Return the (X, Y) coordinate for the center point of the cell that contains the specified text.  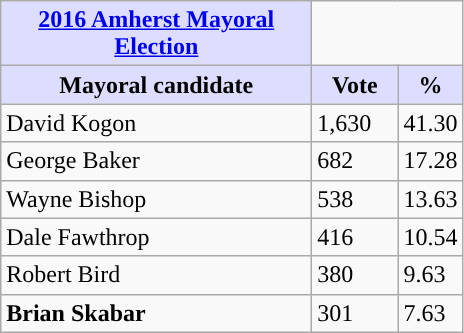
416 (355, 237)
380 (355, 275)
Vote (355, 85)
682 (355, 161)
9.63 (430, 275)
538 (355, 199)
1,630 (355, 123)
301 (355, 313)
Brian Skabar (156, 313)
17.28 (430, 161)
13.63 (430, 199)
41.30 (430, 123)
Mayoral candidate (156, 85)
Robert Bird (156, 275)
% (430, 85)
David Kogon (156, 123)
7.63 (430, 313)
George Baker (156, 161)
10.54 (430, 237)
Wayne Bishop (156, 199)
2016 Amherst Mayoral Election (156, 34)
Dale Fawthrop (156, 237)
